Scan for the cell matching the given text and deliver its [X, Y] coordinate at center. 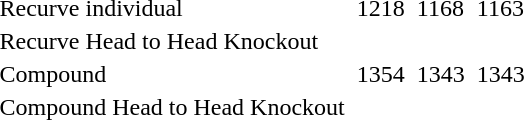
1343 [440, 74]
1354 [380, 74]
